Determine the [X, Y] coordinate at the center of the cell enclosing the given text.  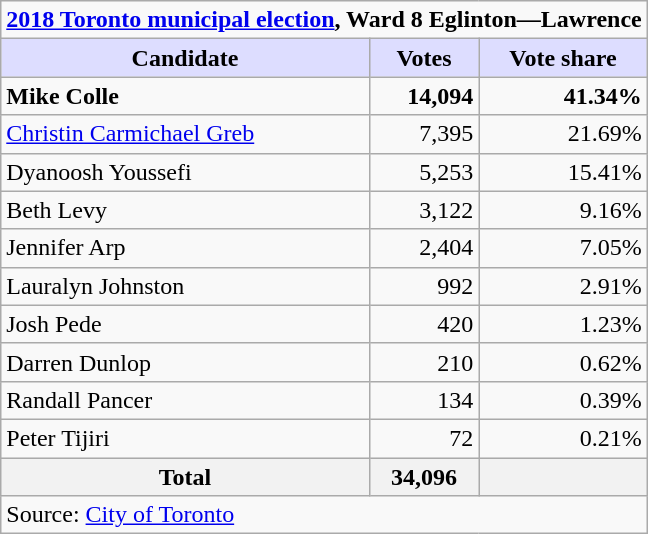
Josh Pede [185, 324]
Dyanoosh Youssefi [185, 172]
Total [185, 477]
Randall Pancer [185, 400]
2018 Toronto municipal election, Ward 8 Eglinton—Lawrence [324, 20]
Source: City of Toronto [324, 515]
3,122 [424, 210]
Peter Tijiri [185, 438]
41.34% [563, 96]
1.23% [563, 324]
5,253 [424, 172]
21.69% [563, 134]
15.41% [563, 172]
9.16% [563, 210]
Lauralyn Johnston [185, 286]
34,096 [424, 477]
0.21% [563, 438]
420 [424, 324]
0.39% [563, 400]
Christin Carmichael Greb [185, 134]
14,094 [424, 96]
992 [424, 286]
134 [424, 400]
2.91% [563, 286]
0.62% [563, 362]
Votes [424, 58]
Beth Levy [185, 210]
Candidate [185, 58]
72 [424, 438]
7.05% [563, 248]
210 [424, 362]
2,404 [424, 248]
7,395 [424, 134]
Vote share [563, 58]
Darren Dunlop [185, 362]
Mike Colle [185, 96]
Jennifer Arp [185, 248]
